Detect which cell encompasses the target text, then output its [x, y] center coordinate. 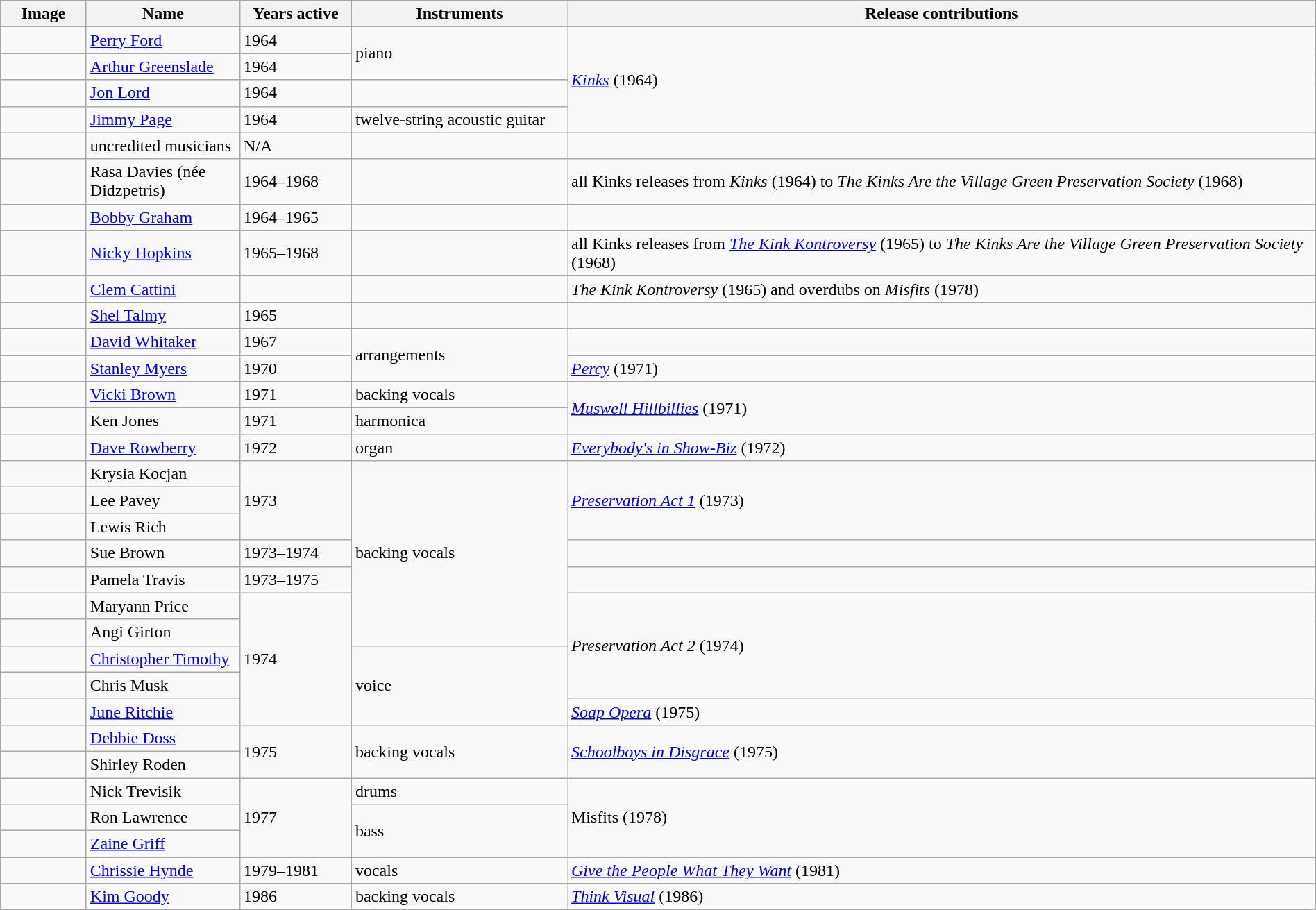
Kim Goody [162, 897]
all Kinks releases from The Kink Kontroversy (1965) to The Kinks Are the Village Green Preservation Society (1968) [942, 253]
Dave Rowberry [162, 448]
Instruments [459, 14]
1964–1968 [296, 182]
Give the People What They Want (1981) [942, 870]
twelve-string acoustic guitar [459, 119]
Shel Talmy [162, 315]
N/A [296, 146]
Preservation Act 2 (1974) [942, 646]
1967 [296, 342]
Krysia Kocjan [162, 474]
Muswell Hillbillies (1971) [942, 408]
Christopher Timothy [162, 659]
Zaine Griff [162, 844]
drums [459, 791]
Jon Lord [162, 93]
June Ritchie [162, 711]
Maryann Price [162, 606]
Angi Girton [162, 632]
Jimmy Page [162, 119]
Nick Trevisik [162, 791]
Lewis Rich [162, 527]
Bobby Graham [162, 217]
1965–1968 [296, 253]
Chrissie Hynde [162, 870]
all Kinks releases from Kinks (1964) to The Kinks Are the Village Green Preservation Society (1968) [942, 182]
Think Visual (1986) [942, 897]
Ken Jones [162, 421]
Chris Musk [162, 685]
1973–1974 [296, 553]
David Whitaker [162, 342]
Arthur Greenslade [162, 67]
1977 [296, 817]
Pamela Travis [162, 580]
Misfits (1978) [942, 817]
1986 [296, 897]
Stanley Myers [162, 369]
piano [459, 53]
Sue Brown [162, 553]
1972 [296, 448]
1974 [296, 659]
1973 [296, 500]
Name [162, 14]
bass [459, 831]
Lee Pavey [162, 500]
Schoolboys in Disgrace (1975) [942, 751]
vocals [459, 870]
Percy (1971) [942, 369]
arrangements [459, 355]
Kinks (1964) [942, 80]
1975 [296, 751]
1973–1975 [296, 580]
harmonica [459, 421]
1970 [296, 369]
Everybody's in Show-Biz (1972) [942, 448]
Preservation Act 1 (1973) [942, 500]
organ [459, 448]
Image [44, 14]
Nicky Hopkins [162, 253]
Shirley Roden [162, 764]
uncredited musicians [162, 146]
Vicki Brown [162, 395]
Perry Ford [162, 40]
Soap Opera (1975) [942, 711]
Years active [296, 14]
voice [459, 685]
Release contributions [942, 14]
The Kink Kontroversy (1965) and overdubs on Misfits (1978) [942, 289]
Clem Cattini [162, 289]
1964–1965 [296, 217]
Rasa Davies (née Didzpetris) [162, 182]
Ron Lawrence [162, 818]
1965 [296, 315]
1979–1981 [296, 870]
Debbie Doss [162, 738]
